For the text-containing cell, return its midpoint in (x, y) coordinate format. 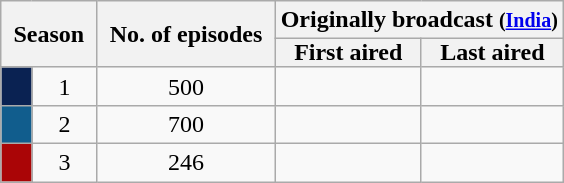
700 (186, 124)
500 (186, 86)
246 (186, 162)
2 (64, 124)
Season (49, 34)
3 (64, 162)
No. of episodes (186, 34)
Last aired (492, 53)
First aired (348, 53)
Originally broadcast (India) (419, 20)
1 (64, 86)
